For the text-containing cell, return its midpoint in (x, y) coordinate format. 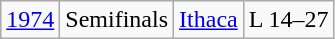
Semifinals (117, 20)
Ithaca (209, 20)
L 14–27 (288, 20)
1974 (30, 20)
